Search for the cell housing the specified text and yield its [x, y] center coordinate. 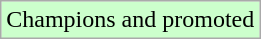
Champions and promoted [130, 20]
